Find where the given text appears and provide that cell's center as [X, Y] coordinate. 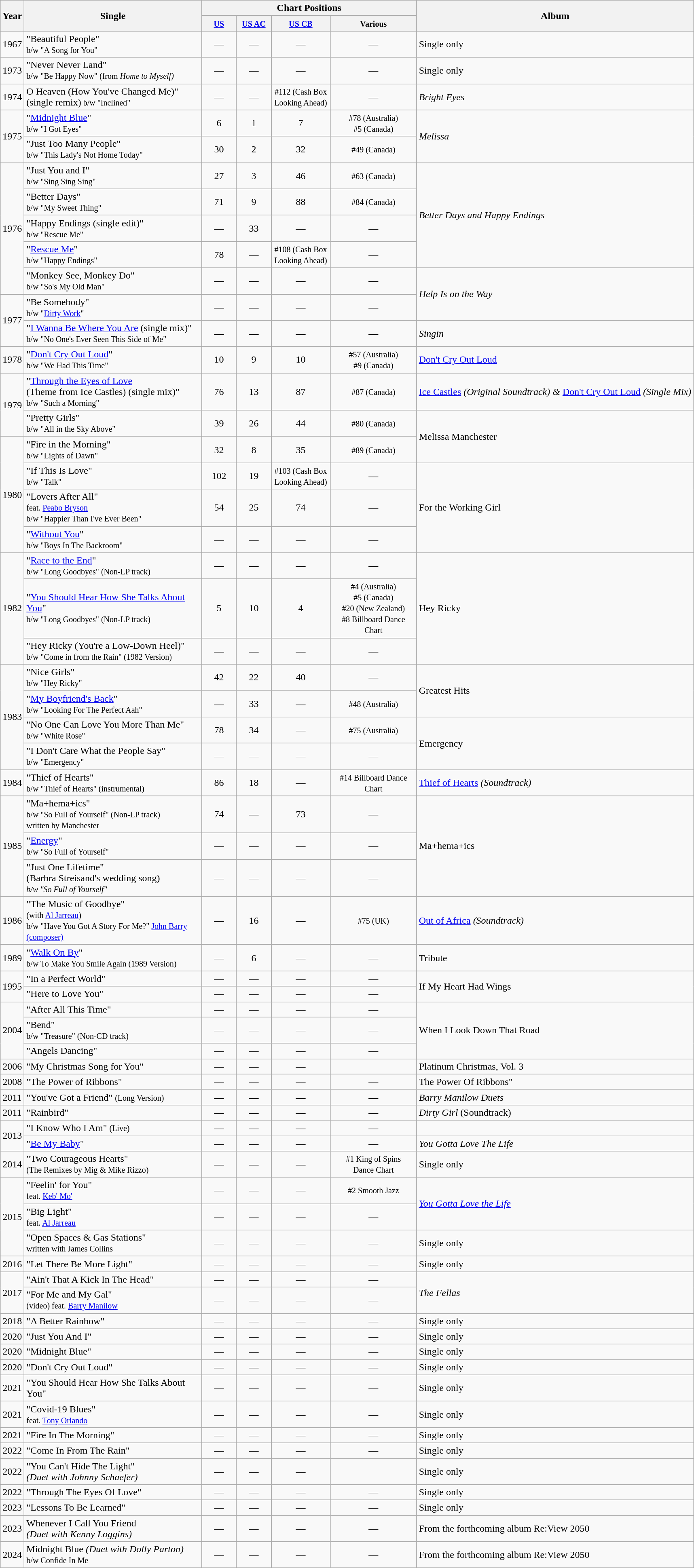
"Be Somebody" b/w "Dirty Work" [113, 307]
#49 (Canada) [374, 150]
2024 [12, 1555]
"Fire in the Morning" b/w "Lights of Dawn" [113, 450]
22 [254, 677]
"My Christmas Song for You" [113, 1066]
"Feelin' for You" feat. Keb' Mo' [113, 1191]
"Midnight Blue" b/w "I Got Eyes" [113, 123]
"A Better Rainbow" [113, 1321]
"Energy" b/w "So Full of Yourself" [113, 846]
1 [254, 123]
46 [300, 175]
"I Don't Care What the People Say" b/w "Emergency" [113, 756]
Better Days and Happy Endings [555, 215]
1995 [12, 986]
"Lessons To Be Learned" [113, 1508]
"My Boyfriend's Back" b/w "Looking For The Perfect Aah" [113, 703]
27 [219, 175]
2 [254, 150]
7 [300, 123]
1989 [12, 958]
2016 [12, 1264]
Hey Ricky [555, 608]
#84 (Canada) [374, 202]
"Bend" b/w "Treasure" (Non-CD track) [113, 1030]
When I Look Down That Road [555, 1030]
34 [254, 730]
Don't Cry Out Loud [555, 360]
"Be My Baby" [113, 1144]
Album [555, 16]
30 [219, 150]
#1 King of Spins Dance Chart [374, 1164]
#80 (Canada) [374, 424]
Various [374, 23]
#48 (Australia) [374, 703]
35 [300, 450]
73 [300, 815]
Ice Castles (Original Soundtrack) & Don't Cry Out Loud (Single Mix) [555, 392]
4 [300, 608]
#57 (Australia) #9 (Canada) [374, 360]
2006 [12, 1066]
2008 [12, 1082]
The Power Of Ribbons" [555, 1082]
"Monkey See, Monkey Do" b/w "So's My Old Man" [113, 281]
2017 [12, 1293]
"Ma+hema+ics" b/w "So Full of Yourself" (Non-LP track) written by Manchester [113, 815]
"Just One Lifetime" (Barbra Streisand's wedding song) b/w "So Full of Yourself" [113, 878]
"No One Can Love You More Than Me" b/w "White Rose" [113, 730]
2004 [12, 1030]
1980 [12, 495]
#75 (UK) [374, 921]
1986 [12, 921]
Platinum Christmas, Vol. 3 [555, 1066]
"Walk On By" b/w To Make You Smile Again (1989 Version) [113, 958]
Year [12, 16]
"Covid-19 Blues" feat. Tony Orlando [113, 1414]
"You Should Hear How She Talks About You" [113, 1388]
#108 (Cash Box Looking Ahead) [300, 255]
"Angels Dancing" [113, 1051]
2013 [12, 1135]
"Happy Endings (single edit)" b/w "Rescue Me" [113, 228]
Tribute [555, 958]
Out of Africa (Soundtrack) [555, 921]
US AC [254, 23]
26 [254, 424]
#112 (Cash Box Looking Ahead) [300, 97]
2015 [12, 1217]
"Never Never Land" b/w "Be Happy Now" (from Home to Myself) [113, 70]
44 [300, 424]
76 [219, 392]
US CB [300, 23]
"After All This Time" [113, 1009]
Thief of Hearts (Soundtrack) [555, 783]
1967 [12, 44]
Emergency [555, 743]
86 [219, 783]
You Gotta Love The Life [555, 1144]
"Don't Cry Out Loud" b/w "We Had This Time" [113, 360]
"Don't Cry Out Loud" [113, 1367]
Melissa Manchester [555, 437]
1973 [12, 70]
"Without You" b/w "Boys In The Backroom" [113, 539]
25 [254, 508]
#4 (Australia) #5 (Canada) #20 (New Zealand) #8 Billboard Dance Chart [374, 608]
"If This Is Love" b/w "Talk" [113, 476]
5 [219, 608]
If My Heart Had Wings [555, 986]
"Through the Eyes of Love (Theme from Ice Castles) (single mix)" b/w "Such a Morning" [113, 392]
"Big Light" feat. Al Jarreau [113, 1217]
Single [113, 16]
16 [254, 921]
The Fellas [555, 1293]
2014 [12, 1164]
"You Should Hear How She Talks About You" b/w "Long Goodbyes" (Non-LP track) [113, 608]
Midnight Blue (Duet with Dolly Parton) b/w Confide In Me [113, 1555]
87 [300, 392]
"Better Days" b/w "My Sweet Thing" [113, 202]
Chart Positions [309, 8]
Singin [555, 334]
"Hey Ricky (You're a Low-Down Heel)" b/w "Come in from the Rain" (1982 Version) [113, 651]
"For Me and My Gal" (video) feat. Barry Manilow [113, 1300]
1977 [12, 321]
"Open Spaces & Gas Stations" written with James Collins [113, 1243]
"Thief of Hearts" b/w "Thief of Hearts" (instrumental) [113, 783]
88 [300, 202]
102 [219, 476]
"Through The Eyes Of Love" [113, 1492]
2018 [12, 1321]
"The Power of Ribbons" [113, 1082]
1975 [12, 136]
"I Know Who I Am" (Live) [113, 1128]
For the Working Girl [555, 508]
You Gotta Love the Life [555, 1204]
US [219, 23]
"Let There Be More Light" [113, 1264]
1984 [12, 783]
1979 [12, 405]
#14 Billboard Dance Chart [374, 783]
1985 [12, 846]
"Just Too Many People" b/w "This Lady's Not Home Today" [113, 150]
"Here to Love You" [113, 994]
Dirty Girl (Soundtrack) [555, 1112]
#2 Smooth Jazz [374, 1191]
"In a Perfect World" [113, 979]
"Just You and I" b/w "Sing Sing Sing" [113, 175]
42 [219, 677]
"Pretty Girls" b/w "All in the Sky Above" [113, 424]
3 [254, 175]
"Race to the End" b/w "Long Goodbyes" (Non-LP track) [113, 566]
"You Can't Hide The Light" (Duet with Johnny Schaefer) [113, 1471]
"Lovers After All" feat. Peabo Bryson b/w "Happier Than I've Ever Been" [113, 508]
1974 [12, 97]
#63 (Canada) [374, 175]
Barry Manilow Duets [555, 1097]
Bright Eyes [555, 97]
"Rainbird" [113, 1112]
"Two Courageous Hearts" (The Remixes by Mig & Mike Rizzo) [113, 1164]
54 [219, 508]
Greatest Hits [555, 690]
"I Wanna Be Where You Are (single mix)" b/w "No One's Ever Seen This Side of Me" [113, 334]
"Fire In The Morning" [113, 1435]
Melissa [555, 136]
#87 (Canada) [374, 392]
"The Music of Goodbye" (with Al Jarreau) b/w "Have You Got A Story For Me?" John Barry (composer) [113, 921]
"Midnight Blue" [113, 1352]
"Nice Girls" b/w "Hey Ricky" [113, 677]
18 [254, 783]
39 [219, 424]
"Come In From The Rain" [113, 1450]
1976 [12, 228]
"Just You And I" [113, 1336]
"Beautiful People" b/w "A Song for You" [113, 44]
1982 [12, 608]
"Rescue Me" b/w "Happy Endings" [113, 255]
13 [254, 392]
71 [219, 202]
#75 (Australia) [374, 730]
40 [300, 677]
8 [254, 450]
#103 (Cash Box Looking Ahead) [300, 476]
"Ain't That A Kick In The Head" [113, 1279]
#89 (Canada) [374, 450]
#78 (Australia) #5 (Canada) [374, 123]
Help Is on the Way [555, 294]
O Heaven (How You've Changed Me)" (single remix) b/w "Inclined" [113, 97]
1978 [12, 360]
19 [254, 476]
Ma+hema+ics [555, 846]
1983 [12, 717]
Whenever I Call You Friend (Duet with Kenny Loggins) [113, 1529]
"You've Got a Friend" (Long Version) [113, 1097]
